Scan for the cell matching the given text and deliver its [X, Y] coordinate at center. 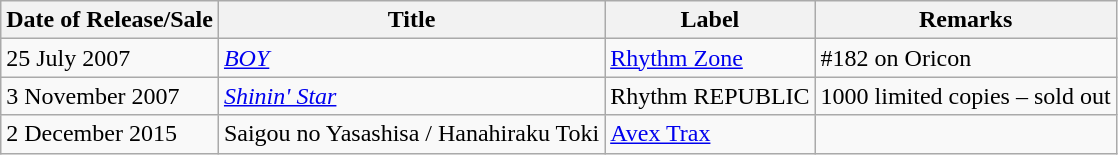
Rhythm Zone [710, 58]
#182 on Oricon [966, 58]
Shinin' Star [411, 96]
3 November 2007 [110, 96]
Saigou no Yasashisa / Hanahiraku Toki [411, 134]
Avex Trax [710, 134]
2 December 2015 [110, 134]
Remarks [966, 20]
BOY [411, 58]
Label [710, 20]
Date of Release/Sale [110, 20]
Title [411, 20]
Rhythm REPUBLIC [710, 96]
1000 limited copies – sold out [966, 96]
25 July 2007 [110, 58]
